Detect which cell encompasses the target text, then output its (x, y) center coordinate. 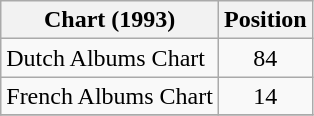
Dutch Albums Chart (110, 58)
Chart (1993) (110, 20)
French Albums Chart (110, 96)
84 (265, 58)
Position (265, 20)
14 (265, 96)
